Find where the given text appears and provide that cell's center as [x, y] coordinate. 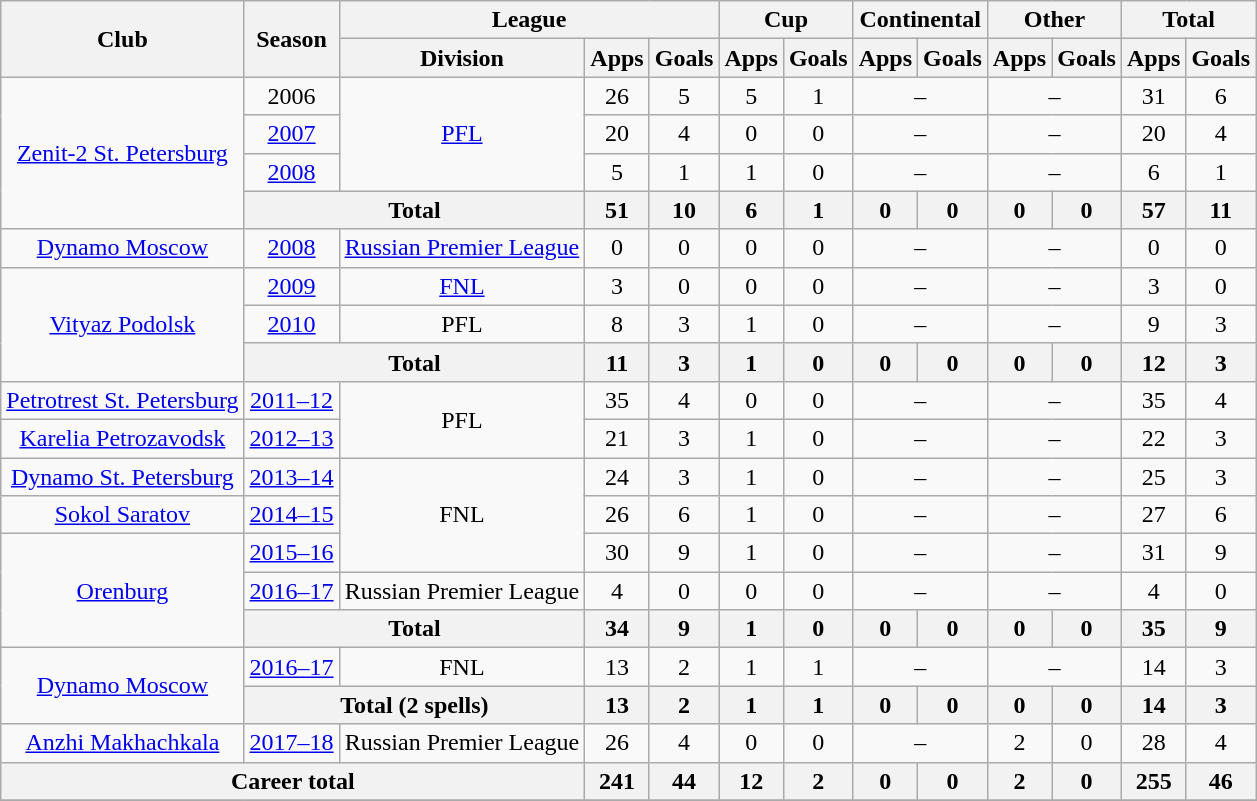
8 [617, 324]
Career total [293, 781]
Zenit-2 St. Petersburg [122, 153]
2015–16 [292, 553]
44 [684, 781]
25 [1153, 477]
22 [1153, 438]
255 [1153, 781]
2009 [292, 286]
10 [684, 210]
Anzhi Makhachkala [122, 743]
Orenburg [122, 591]
2017–18 [292, 743]
Division [462, 58]
Season [292, 39]
27 [1153, 515]
241 [617, 781]
Continental [920, 20]
League [529, 20]
46 [1221, 781]
Sokol Saratov [122, 515]
2013–14 [292, 477]
57 [1153, 210]
51 [617, 210]
2011–12 [292, 400]
34 [617, 629]
Other [1054, 20]
30 [617, 553]
28 [1153, 743]
Dynamo St. Petersburg [122, 477]
Karelia Petrozavodsk [122, 438]
2006 [292, 96]
Total (2 spells) [414, 705]
21 [617, 438]
Club [122, 39]
2010 [292, 324]
Cup [786, 20]
24 [617, 477]
2014–15 [292, 515]
Vityaz Podolsk [122, 324]
Petrotrest St. Petersburg [122, 400]
2012–13 [292, 438]
2007 [292, 134]
